Return the [x, y] coordinate for the center point of the cell that contains the specified text.  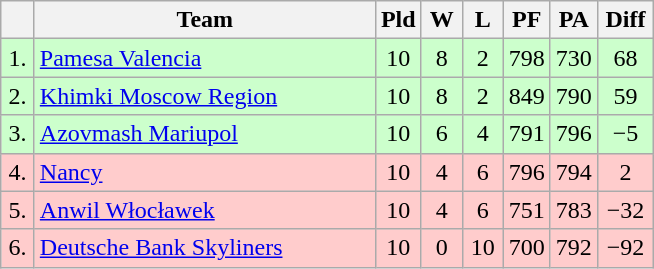
730 [574, 58]
PF [526, 20]
790 [574, 96]
68 [625, 58]
−92 [625, 248]
PA [574, 20]
L [482, 20]
5. [18, 210]
59 [625, 96]
−32 [625, 210]
Nancy [204, 172]
Deutsche Bank Skyliners [204, 248]
700 [526, 248]
Anwil Włocławek [204, 210]
−5 [625, 134]
849 [526, 96]
783 [574, 210]
0 [442, 248]
751 [526, 210]
Team [204, 20]
791 [526, 134]
Pld [398, 20]
3. [18, 134]
Khimki Moscow Region [204, 96]
798 [526, 58]
794 [574, 172]
W [442, 20]
1. [18, 58]
6. [18, 248]
Diff [625, 20]
792 [574, 248]
Pamesa Valencia [204, 58]
Azovmash Mariupol [204, 134]
2. [18, 96]
4. [18, 172]
